Output the [x, y] coordinate of the center of the cell containing the given text.  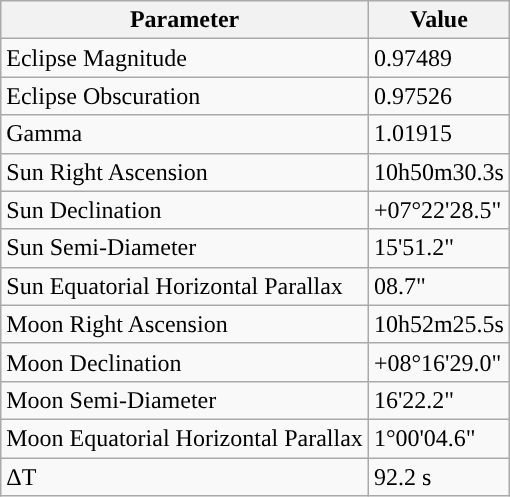
1°00'04.6" [438, 438]
0.97526 [438, 96]
Value [438, 20]
Sun Declination [185, 210]
Moon Equatorial Horizontal Parallax [185, 438]
Sun Semi-Diameter [185, 248]
Eclipse Magnitude [185, 58]
Sun Right Ascension [185, 172]
16'22.2" [438, 400]
10h50m30.3s [438, 172]
10h52m25.5s [438, 324]
Parameter [185, 20]
0.97489 [438, 58]
+08°16'29.0" [438, 362]
08.7" [438, 286]
+07°22'28.5" [438, 210]
92.2 s [438, 477]
Moon Right Ascension [185, 324]
15'51.2" [438, 248]
Moon Semi-Diameter [185, 400]
Eclipse Obscuration [185, 96]
Sun Equatorial Horizontal Parallax [185, 286]
ΔT [185, 477]
1.01915 [438, 134]
Gamma [185, 134]
Moon Declination [185, 362]
